Locate the cell with the specified text and output its (X, Y) center coordinate. 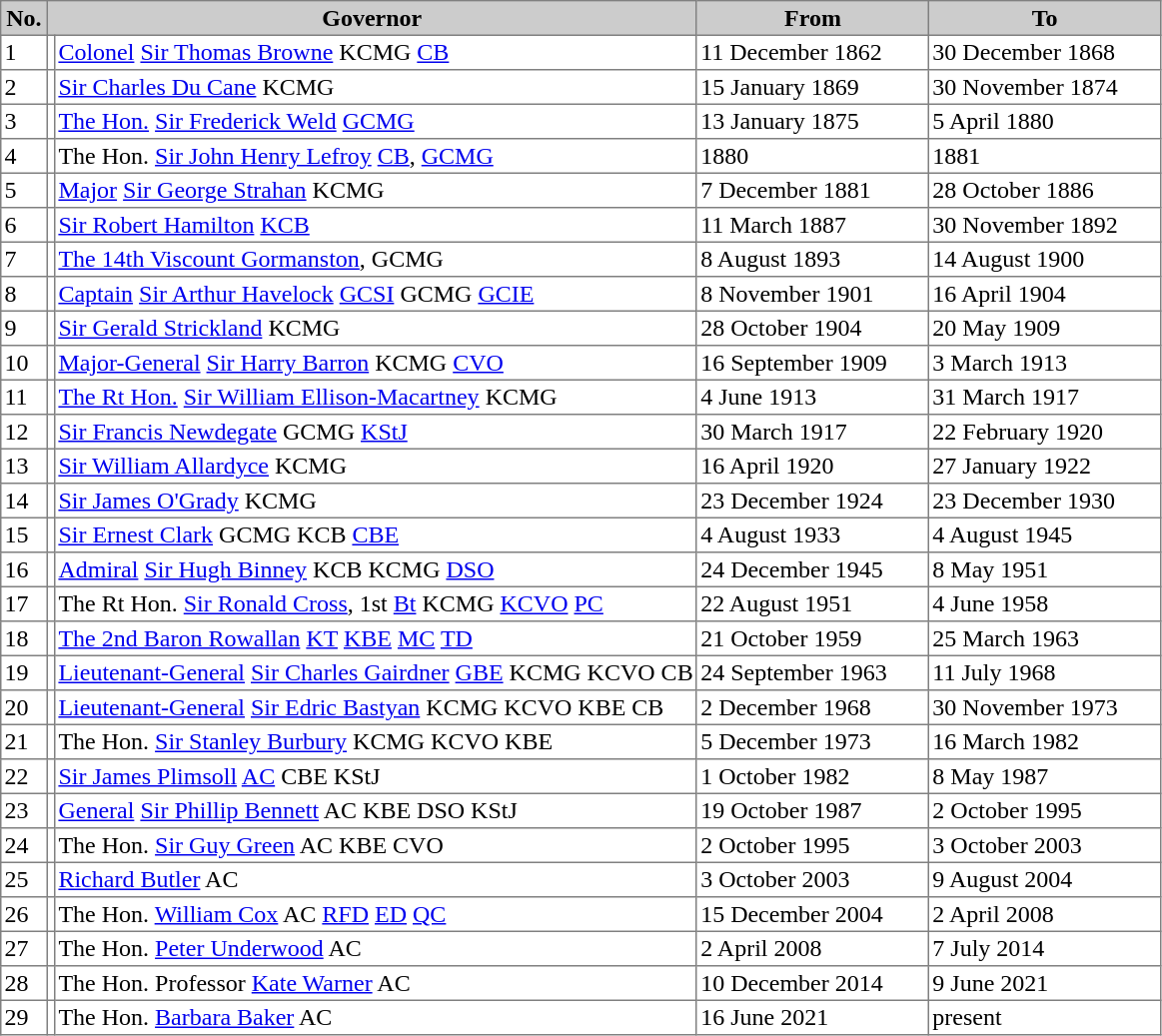
Sir Charles Du Cane KCMG (376, 87)
24 September 1963 (812, 672)
11 (24, 397)
The Rt Hon. Sir Ronald Cross, 1st Bt KCMG KCVO PC (376, 603)
7 (24, 259)
16 March 1982 (1045, 741)
30 March 1917 (812, 432)
21 October 1959 (812, 638)
The Hon. Sir John Henry Lefroy CB, GCMG (376, 156)
24 December 1945 (812, 569)
Admiral Sir Hugh Binney KCB KCMG DSO (376, 569)
Captain Sir Arthur Havelock GCSI GCMG GCIE (376, 294)
23 December 1924 (812, 501)
7 December 1881 (812, 190)
Sir Ernest Clark GCMG KCB CBE (376, 534)
Sir William Allardyce KCMG (376, 466)
No. (24, 18)
The Hon. Peter Underwood AC (376, 948)
General Sir Phillip Bennett AC KBE DSO KStJ (376, 810)
22 (24, 776)
30 December 1868 (1045, 52)
10 (24, 363)
5 December 1973 (812, 741)
From (812, 18)
1881 (1045, 156)
12 (24, 432)
The 2nd Baron Rowallan KT KBE MC TD (376, 638)
8 August 1893 (812, 259)
19 (24, 672)
16 (24, 569)
23 (24, 810)
8 May 1987 (1045, 776)
6 (24, 225)
13 January 1875 (812, 121)
11 March 1887 (812, 225)
14 (24, 501)
16 September 1909 (812, 363)
4 June 1913 (812, 397)
29 (24, 1017)
22 August 1951 (812, 603)
18 (24, 638)
26 (24, 914)
1 October 1982 (812, 776)
present (1045, 1017)
16 April 1920 (812, 466)
23 December 1930 (1045, 501)
8 (24, 294)
20 (24, 707)
Lieutenant-General Sir Edric Bastyan KCMG KCVO KBE CB (376, 707)
8 May 1951 (1045, 569)
Sir James O'Grady KCMG (376, 501)
5 April 1880 (1045, 121)
The Hon. Sir Stanley Burbury KCMG KCVO KBE (376, 741)
27 (24, 948)
5 (24, 190)
Governor (372, 18)
Major Sir George Strahan KCMG (376, 190)
The Hon. Sir Frederick Weld GCMG (376, 121)
3 March 1913 (1045, 363)
Colonel Sir Thomas Browne KCMG CB (376, 52)
9 June 2021 (1045, 983)
27 January 1922 (1045, 466)
19 October 1987 (812, 810)
1 (24, 52)
16 April 1904 (1045, 294)
Major-General Sir Harry Barron KCMG CVO (376, 363)
14 August 1900 (1045, 259)
31 March 1917 (1045, 397)
To (1045, 18)
Sir Gerald Strickland KCMG (376, 328)
30 November 1874 (1045, 87)
25 March 1963 (1045, 638)
15 January 1869 (812, 87)
9 (24, 328)
2 (24, 87)
28 (24, 983)
1880 (812, 156)
28 October 1886 (1045, 190)
2 December 1968 (812, 707)
10 December 2014 (812, 983)
11 December 1862 (812, 52)
The 14th Viscount Gormanston, GCMG (376, 259)
20 May 1909 (1045, 328)
Lieutenant-General Sir Charles Gairdner GBE KCMG KCVO CB (376, 672)
4 August 1945 (1045, 534)
24 (24, 845)
3 (24, 121)
8 November 1901 (812, 294)
7 July 2014 (1045, 948)
17 (24, 603)
The Rt Hon. Sir William Ellison-Macartney KCMG (376, 397)
Sir James Plimsoll AC CBE KStJ (376, 776)
The Hon. Sir Guy Green AC KBE CVO (376, 845)
Sir Francis Newdegate GCMG KStJ (376, 432)
13 (24, 466)
The Hon. William Cox AC RFD ED QC (376, 914)
22 February 1920 (1045, 432)
15 December 2004 (812, 914)
11 July 1968 (1045, 672)
4 June 1958 (1045, 603)
4 (24, 156)
25 (24, 879)
16 June 2021 (812, 1017)
21 (24, 741)
4 August 1933 (812, 534)
9 August 2004 (1045, 879)
30 November 1973 (1045, 707)
30 November 1892 (1045, 225)
The Hon. Professor Kate Warner AC (376, 983)
The Hon. Barbara Baker AC (376, 1017)
28 October 1904 (812, 328)
Richard Butler AC (376, 879)
15 (24, 534)
Sir Robert Hamilton KCB (376, 225)
